Provide the (x, y) coordinate of the cell's center where the given text is located.  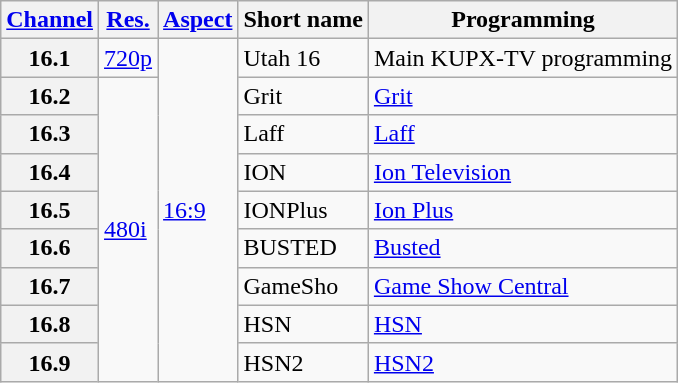
Aspect (198, 20)
ION (303, 172)
480i (128, 229)
BUSTED (303, 248)
Utah 16 (303, 58)
Game Show Central (522, 286)
Ion Plus (522, 210)
16.5 (50, 210)
Programming (522, 20)
16:9 (198, 210)
16.9 (50, 362)
Main KUPX-TV programming (522, 58)
16.6 (50, 248)
Busted (522, 248)
Short name (303, 20)
GameSho (303, 286)
16.3 (50, 134)
16.1 (50, 58)
16.8 (50, 324)
16.2 (50, 96)
16.4 (50, 172)
Channel (50, 20)
IONPlus (303, 210)
16.7 (50, 286)
720p (128, 58)
Res. (128, 20)
Ion Television (522, 172)
